Locate the cell with the specified text and output its [x, y] center coordinate. 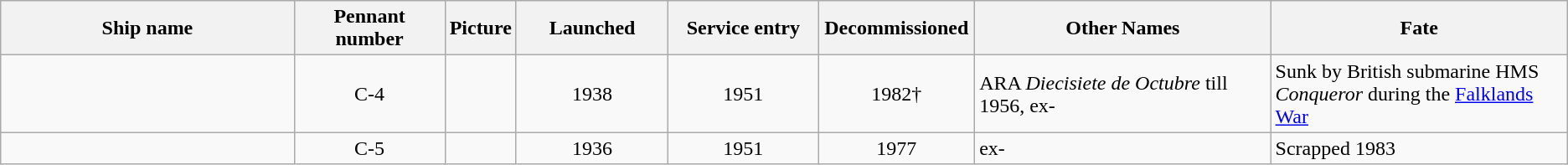
ARA Diecisiete de Octubre till 1956, ex- [1122, 94]
Decommissioned [896, 28]
Scrapped 1983 [1419, 148]
ex- [1122, 148]
Service entry [744, 28]
Other Names [1122, 28]
1938 [591, 94]
Fate [1419, 28]
Sunk by British submarine HMS Conqueror during the Falklands War [1419, 94]
Pennant number [369, 28]
C-5 [369, 148]
C-4 [369, 94]
Ship name [147, 28]
1982† [896, 94]
1936 [591, 148]
Picture [481, 28]
Launched [591, 28]
1977 [896, 148]
